Find where the given text appears and provide that cell's center as (X, Y) coordinate. 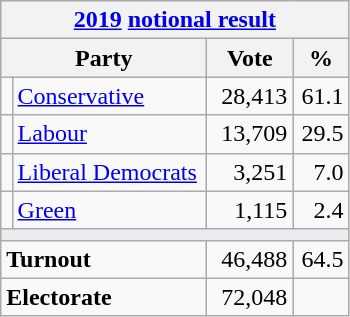
Vote (250, 58)
13,709 (250, 134)
2019 notional result (175, 20)
Turnout (104, 259)
2.4 (321, 210)
61.1 (321, 96)
Electorate (104, 297)
72,048 (250, 297)
Green (110, 210)
% (321, 58)
Party (104, 58)
1,115 (250, 210)
28,413 (250, 96)
7.0 (321, 172)
3,251 (250, 172)
46,488 (250, 259)
Liberal Democrats (110, 172)
Conservative (110, 96)
Labour (110, 134)
64.5 (321, 259)
29.5 (321, 134)
